Locate the cell with the specified text and output its [X, Y] center coordinate. 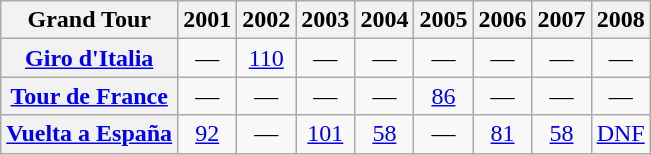
92 [208, 134]
2001 [208, 20]
101 [326, 134]
2003 [326, 20]
Tour de France [90, 96]
Grand Tour [90, 20]
2002 [266, 20]
110 [266, 58]
2007 [562, 20]
2005 [444, 20]
86 [444, 96]
2004 [384, 20]
DNF [620, 134]
Vuelta a España [90, 134]
2006 [502, 20]
81 [502, 134]
Giro d'Italia [90, 58]
2008 [620, 20]
